Find where the given text appears and provide that cell's center as [X, Y] coordinate. 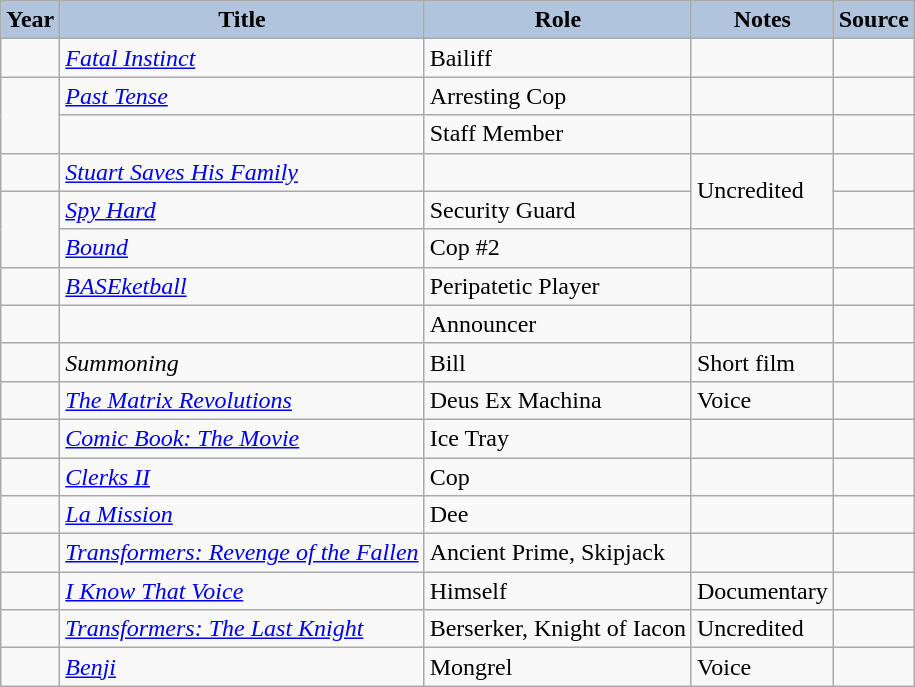
I Know That Voice [242, 591]
BASEketball [242, 286]
Arresting Cop [558, 96]
Notes [762, 20]
Dee [558, 515]
Himself [558, 591]
Bound [242, 248]
Ice Tray [558, 438]
Year [30, 20]
Benji [242, 667]
Title [242, 20]
Announcer [558, 324]
Short film [762, 362]
Berserker, Knight of Iacon [558, 629]
Role [558, 20]
Source [874, 20]
Clerks II [242, 477]
Stuart Saves His Family [242, 172]
Transformers: The Last Knight [242, 629]
Peripatetic Player [558, 286]
Cop #2 [558, 248]
Staff Member [558, 134]
Mongrel [558, 667]
Bill [558, 362]
Summoning [242, 362]
Bailiff [558, 58]
Deus Ex Machina [558, 400]
Ancient Prime, Skipjack [558, 553]
Cop [558, 477]
Transformers: Revenge of the Fallen [242, 553]
Fatal Instinct [242, 58]
Documentary [762, 591]
Spy Hard [242, 210]
La Mission [242, 515]
Comic Book: The Movie [242, 438]
Security Guard [558, 210]
Past Tense [242, 96]
The Matrix Revolutions [242, 400]
